Capture the cell that displays the provided text and extract its (X, Y) central coordinate. 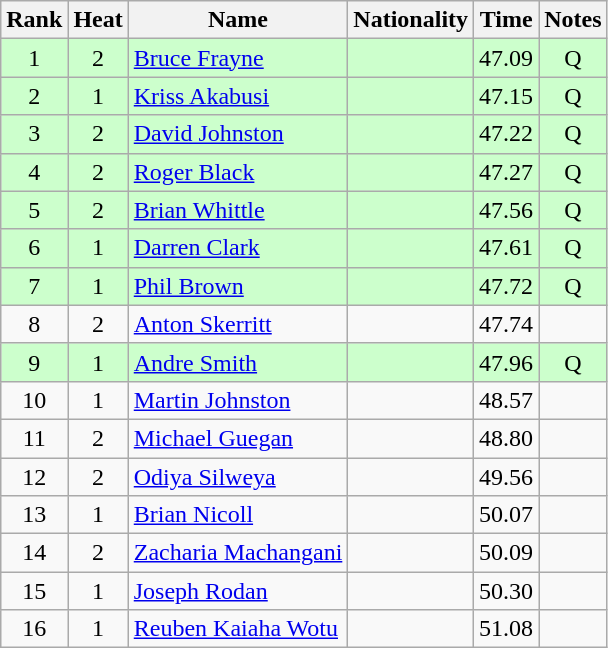
7 (34, 286)
Joseph Rodan (238, 591)
51.08 (506, 629)
47.22 (506, 134)
Kriss Akabusi (238, 96)
47.74 (506, 324)
15 (34, 591)
8 (34, 324)
49.56 (506, 477)
Brian Whittle (238, 210)
12 (34, 477)
47.56 (506, 210)
13 (34, 515)
Brian Nicoll (238, 515)
4 (34, 172)
16 (34, 629)
47.27 (506, 172)
14 (34, 553)
Andre Smith (238, 362)
11 (34, 438)
47.96 (506, 362)
47.61 (506, 248)
Roger Black (238, 172)
Bruce Frayne (238, 58)
Phil Brown (238, 286)
Notes (573, 20)
48.80 (506, 438)
6 (34, 248)
47.09 (506, 58)
Name (238, 20)
Anton Skerritt (238, 324)
3 (34, 134)
Heat (98, 20)
47.15 (506, 96)
48.57 (506, 400)
Zacharia Machangani (238, 553)
Nationality (411, 20)
50.30 (506, 591)
9 (34, 362)
Michael Guegan (238, 438)
50.09 (506, 553)
47.72 (506, 286)
Odiya Silweya (238, 477)
10 (34, 400)
50.07 (506, 515)
Time (506, 20)
5 (34, 210)
Darren Clark (238, 248)
Rank (34, 20)
Reuben Kaiaha Wotu (238, 629)
David Johnston (238, 134)
Martin Johnston (238, 400)
